Return the [X, Y] coordinate for the center point of the cell that contains the specified text.  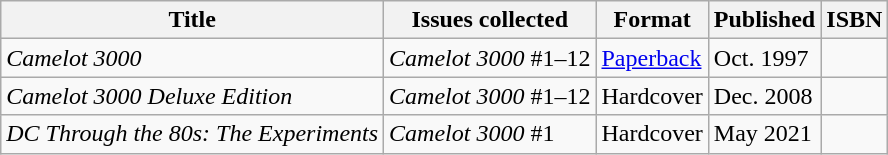
Paperback [652, 58]
DC Through the 80s: The Experiments [192, 134]
Published [764, 20]
Format [652, 20]
Camelot 3000 Deluxe Edition [192, 96]
Title [192, 20]
Dec. 2008 [764, 96]
Issues collected [490, 20]
Camelot 3000 #1 [490, 134]
May 2021 [764, 134]
ISBN [854, 20]
Camelot 3000 [192, 58]
Oct. 1997 [764, 58]
